Detect which cell encompasses the target text, then output its (x, y) center coordinate. 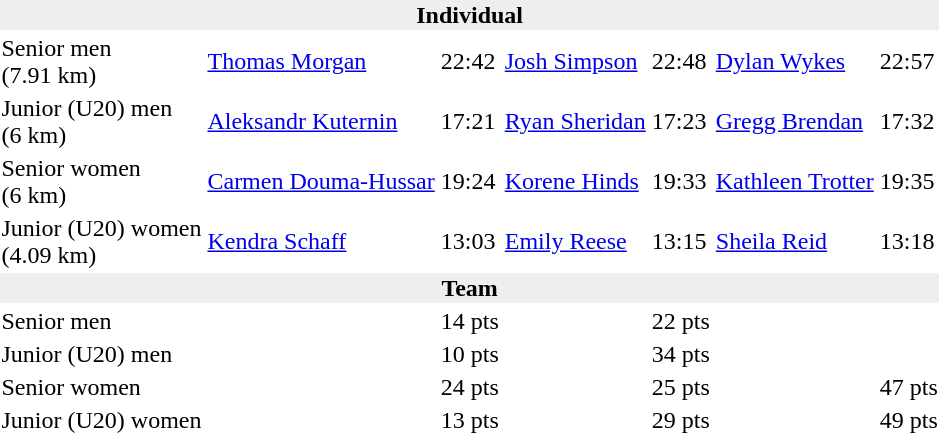
17:21 (470, 122)
19:33 (680, 182)
Team (470, 288)
13:03 (470, 242)
Individual (470, 15)
22 pts (680, 321)
Senior men(7.91 km) (102, 62)
17:32 (908, 122)
Josh Simpson (575, 62)
34 pts (680, 354)
Junior (U20) women(4.09 km) (102, 242)
Dylan Wykes (794, 62)
22:48 (680, 62)
13:15 (680, 242)
25 pts (680, 387)
17:23 (680, 122)
Senior women (102, 387)
13:18 (908, 242)
24 pts (470, 387)
Gregg Brendan (794, 122)
19:35 (908, 182)
Aleksandr Kuternin (321, 122)
14 pts (470, 321)
Carmen Douma-Hussar (321, 182)
Sheila Reid (794, 242)
Thomas Morgan (321, 62)
Emily Reese (575, 242)
Ryan Sheridan (575, 122)
Korene Hinds (575, 182)
Senior men (102, 321)
Junior (U20) men(6 km) (102, 122)
Kathleen Trotter (794, 182)
47 pts (908, 387)
Junior (U20) men (102, 354)
Senior women(6 km) (102, 182)
22:57 (908, 62)
22:42 (470, 62)
10 pts (470, 354)
19:24 (470, 182)
Kendra Schaff (321, 242)
